Output the [X, Y] coordinate of the center of the cell containing the given text.  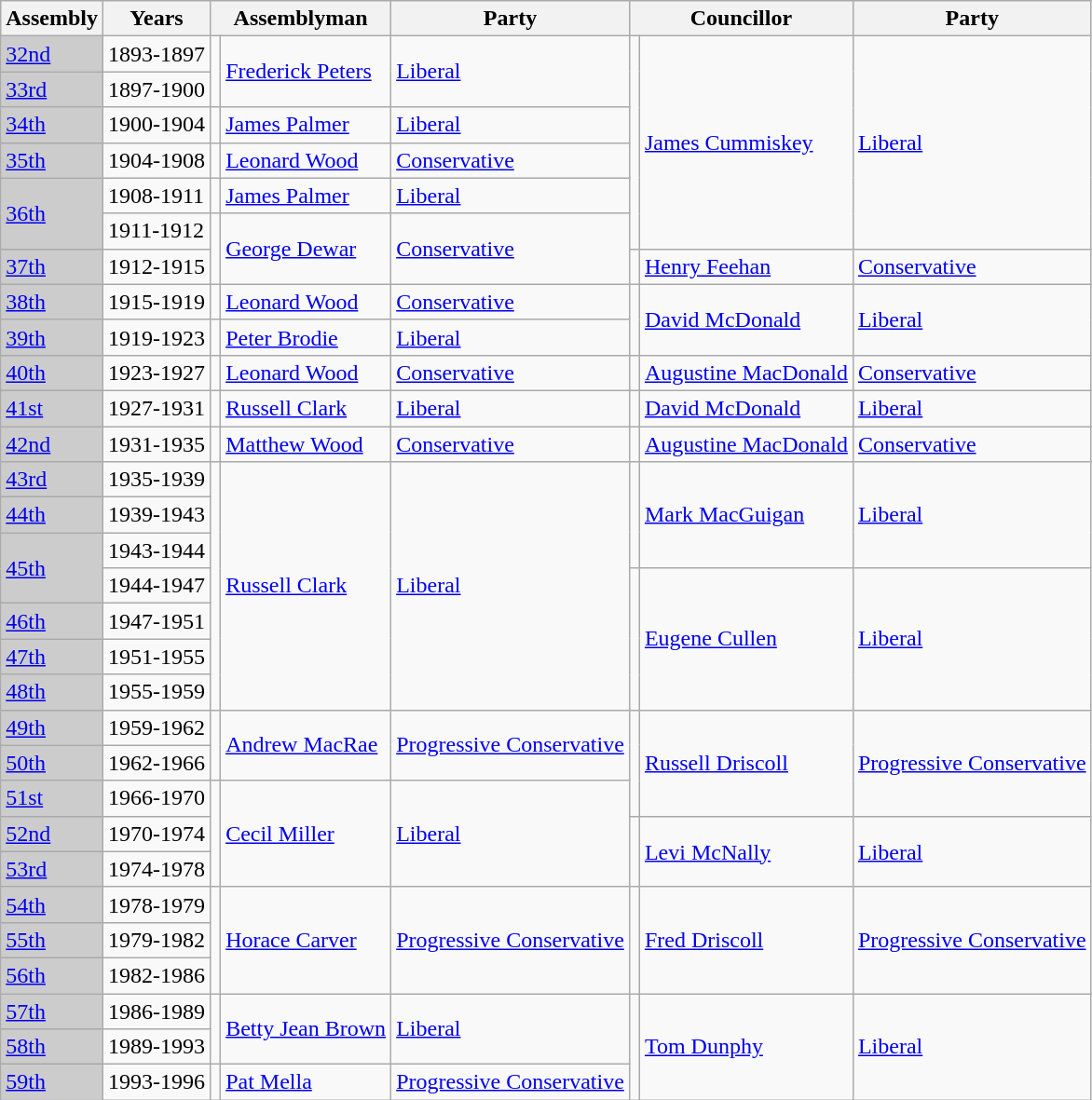
1955-1959 [157, 692]
1935-1939 [157, 480]
Tom Dunphy [745, 1046]
1923-1927 [157, 373]
1989-1993 [157, 1047]
Cecil Miller [306, 834]
Henry Feehan [745, 266]
57th [52, 1011]
1912-1915 [157, 266]
1970-1974 [157, 834]
1974-1978 [157, 869]
51st [52, 798]
1904-1908 [157, 160]
Eugene Cullen [745, 639]
1911-1912 [157, 231]
1979-1982 [157, 940]
40th [52, 373]
42nd [52, 444]
54th [52, 904]
1915-1919 [157, 302]
1897-1900 [157, 89]
59th [52, 1082]
1893-1897 [157, 54]
33rd [52, 89]
44th [52, 515]
Matthew Wood [306, 444]
32nd [52, 54]
1919-1923 [157, 337]
35th [52, 160]
1959-1962 [157, 727]
37th [52, 266]
1947-1951 [157, 621]
45th [52, 568]
1951-1955 [157, 657]
Levi McNally [745, 851]
Councillor [741, 19]
39th [52, 337]
43rd [52, 480]
Pat Mella [306, 1082]
49th [52, 727]
41st [52, 408]
James Cummiskey [745, 143]
Assembly [52, 19]
53rd [52, 869]
Peter Brodie [306, 337]
1908-1911 [157, 196]
34th [52, 125]
46th [52, 621]
52nd [52, 834]
Fred Driscoll [745, 940]
1966-1970 [157, 798]
Horace Carver [306, 940]
1944-1947 [157, 586]
1900-1904 [157, 125]
38th [52, 302]
Andrew MacRae [306, 745]
55th [52, 940]
Mark MacGuigan [745, 515]
Assemblyman [301, 19]
1982-1986 [157, 975]
Years [157, 19]
Russell Driscoll [745, 763]
47th [52, 657]
56th [52, 975]
Betty Jean Brown [306, 1028]
58th [52, 1047]
1931-1935 [157, 444]
1978-1979 [157, 904]
1986-1989 [157, 1011]
1993-1996 [157, 1082]
1939-1943 [157, 515]
George Dewar [306, 249]
36th [52, 213]
50th [52, 763]
Frederick Peters [306, 72]
1962-1966 [157, 763]
48th [52, 692]
1943-1944 [157, 550]
1927-1931 [157, 408]
